Extract the [X, Y] coordinate from the center of the cell holding the provided text.  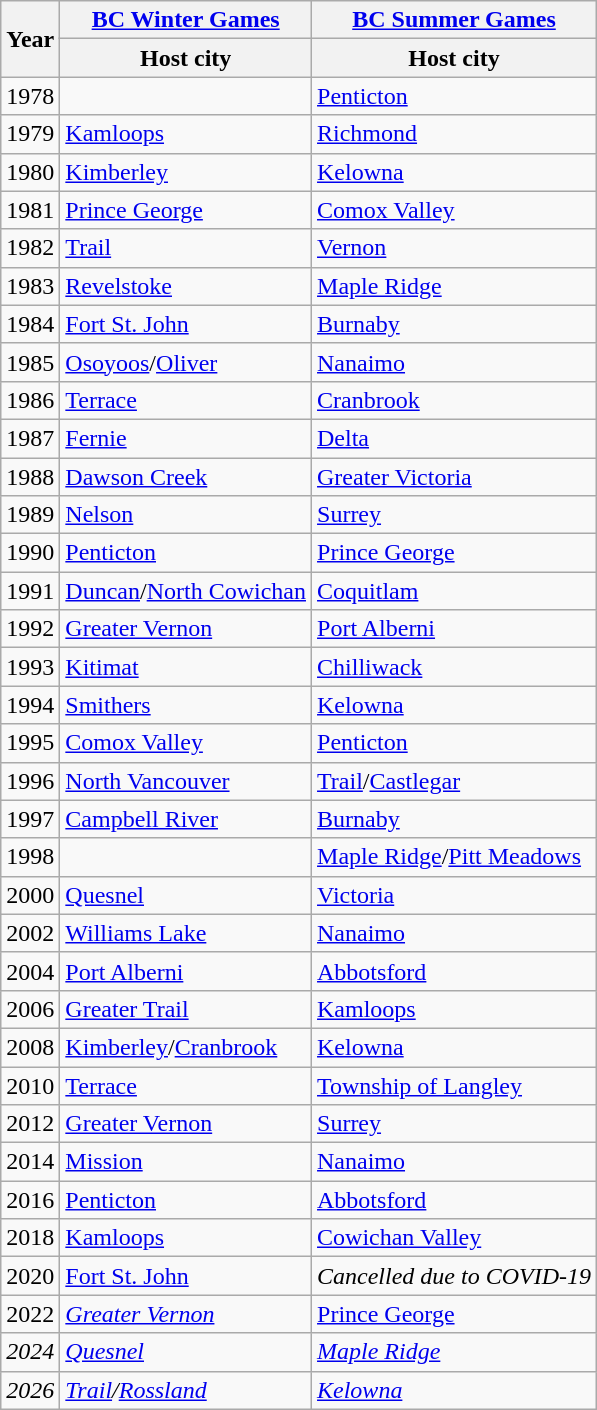
Delta [454, 438]
North Vancouver [186, 781]
1979 [30, 134]
1984 [30, 324]
Greater Trail [186, 1009]
1991 [30, 591]
1988 [30, 477]
2014 [30, 1162]
1981 [30, 210]
Mission [186, 1162]
Dawson Creek [186, 477]
1982 [30, 248]
Nelson [186, 515]
1994 [30, 705]
1998 [30, 857]
2002 [30, 933]
Richmond [454, 134]
Chilliwack [454, 667]
Vernon [454, 248]
Trail/Castlegar [454, 781]
2020 [30, 1276]
Victoria [454, 895]
Campbell River [186, 819]
1993 [30, 667]
1990 [30, 553]
1992 [30, 629]
Maple Ridge/Pitt Meadows [454, 857]
1985 [30, 362]
Cancelled due to COVID-19 [454, 1276]
Cranbrook [454, 400]
Greater Victoria [454, 477]
Williams Lake [186, 933]
Township of Langley [454, 1085]
2022 [30, 1314]
2012 [30, 1124]
1996 [30, 781]
2006 [30, 1009]
BC Summer Games [454, 20]
Trail/Rossland [186, 1390]
2010 [30, 1085]
Coquitlam [454, 591]
1980 [30, 172]
1997 [30, 819]
Fernie [186, 438]
Trail [186, 248]
2000 [30, 895]
2024 [30, 1352]
Kimberley [186, 172]
BC Winter Games [186, 20]
2018 [30, 1238]
Duncan/North Cowichan [186, 591]
2026 [30, 1390]
1986 [30, 400]
2008 [30, 1047]
Kimberley/Cranbrook [186, 1047]
2016 [30, 1200]
Cowichan Valley [454, 1238]
Kitimat [186, 667]
Revelstoke [186, 286]
Smithers [186, 705]
1989 [30, 515]
1995 [30, 743]
2004 [30, 971]
Osoyoos/Oliver [186, 362]
1987 [30, 438]
Year [30, 39]
1983 [30, 286]
1978 [30, 96]
